From the cell containing the given text, extract its center point as (x, y) coordinate. 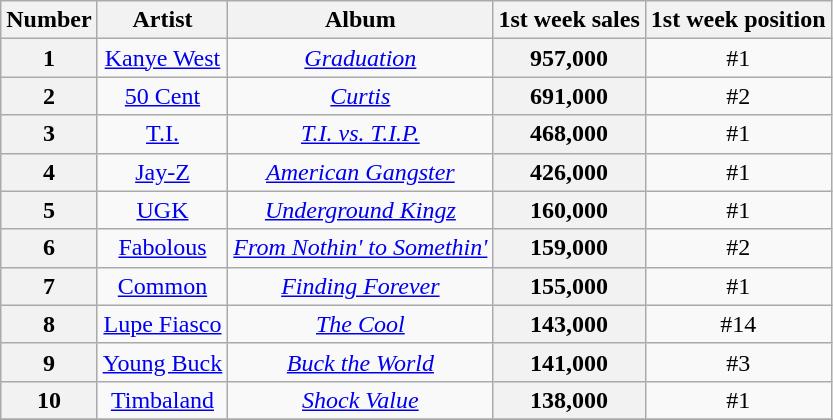
691,000 (569, 96)
T.I. vs. T.I.P. (360, 134)
T.I. (162, 134)
1st week sales (569, 20)
1st week position (738, 20)
Graduation (360, 58)
Shock Value (360, 400)
143,000 (569, 324)
1 (49, 58)
Artist (162, 20)
Jay-Z (162, 172)
9 (49, 362)
American Gangster (360, 172)
Underground Kingz (360, 210)
159,000 (569, 248)
Timbaland (162, 400)
141,000 (569, 362)
468,000 (569, 134)
6 (49, 248)
Finding Forever (360, 286)
From Nothin' to Somethin' (360, 248)
UGK (162, 210)
4 (49, 172)
The Cool (360, 324)
Common (162, 286)
3 (49, 134)
426,000 (569, 172)
Album (360, 20)
Number (49, 20)
138,000 (569, 400)
155,000 (569, 286)
#14 (738, 324)
7 (49, 286)
Buck the World (360, 362)
160,000 (569, 210)
50 Cent (162, 96)
#3 (738, 362)
Fabolous (162, 248)
Young Buck (162, 362)
8 (49, 324)
Kanye West (162, 58)
2 (49, 96)
Curtis (360, 96)
957,000 (569, 58)
5 (49, 210)
Lupe Fiasco (162, 324)
10 (49, 400)
